Extract the [X, Y] coordinate from the center of the cell holding the provided text.  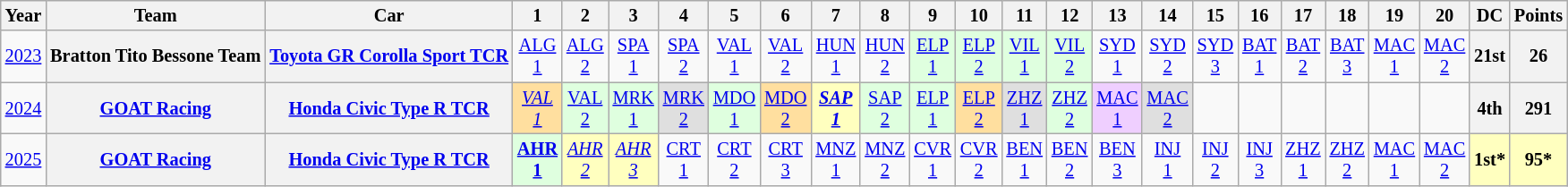
26 [1538, 56]
13 [1117, 15]
BAT3 [1348, 56]
14 [1167, 15]
DC [1489, 15]
Points [1538, 15]
1st* [1489, 159]
19 [1394, 15]
Toyota GR Corolla Sport TCR [388, 56]
HUN2 [884, 56]
BAT1 [1259, 56]
SPA1 [634, 56]
AHR3 [634, 159]
CRT1 [684, 159]
15 [1215, 15]
2024 [23, 108]
MDO2 [786, 108]
9 [933, 15]
5 [734, 15]
BEN1 [1024, 159]
10 [979, 15]
BEN3 [1117, 159]
MNZ2 [884, 159]
CVR2 [979, 159]
Team [156, 15]
3 [634, 15]
12 [1069, 15]
ALG1 [537, 56]
MDO1 [734, 108]
MNZ1 [836, 159]
18 [1348, 15]
95* [1538, 159]
INJ3 [1259, 159]
INJ2 [1215, 159]
CRT2 [734, 159]
Bratton Tito Bessone Team [156, 56]
Car [388, 15]
INJ1 [1167, 159]
HUN1 [836, 56]
SAP1 [836, 108]
ALG2 [585, 56]
291 [1538, 108]
4 [684, 15]
21st [1489, 56]
AHR1 [537, 159]
17 [1303, 15]
SYD3 [1215, 56]
7 [836, 15]
MRK2 [684, 108]
CRT3 [786, 159]
SAP2 [884, 108]
AHR2 [585, 159]
4th [1489, 108]
8 [884, 15]
1 [537, 15]
20 [1444, 15]
MRK1 [634, 108]
CVR1 [933, 159]
BEN2 [1069, 159]
16 [1259, 15]
VIL1 [1024, 56]
SPA2 [684, 56]
11 [1024, 15]
2 [585, 15]
2025 [23, 159]
Year [23, 15]
VIL2 [1069, 56]
2023 [23, 56]
SYD1 [1117, 56]
BAT2 [1303, 56]
6 [786, 15]
SYD2 [1167, 56]
